Identify which cell holds the provided text, then report its (x, y) central coordinate. 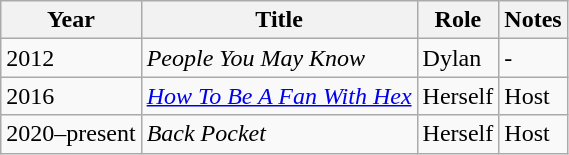
Title (279, 20)
Role (458, 20)
2016 (71, 96)
2020–present (71, 134)
People You May Know (279, 58)
- (533, 58)
How To Be A Fan With Hex (279, 96)
2012 (71, 58)
Notes (533, 20)
Back Pocket (279, 134)
Dylan (458, 58)
Year (71, 20)
